Scan for the cell matching the given text and deliver its [X, Y] coordinate at center. 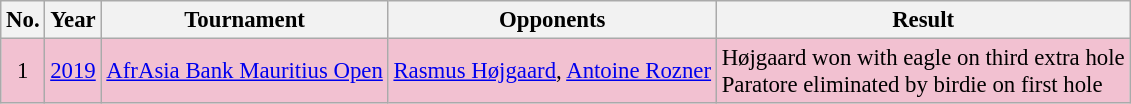
Opponents [552, 20]
2019 [73, 72]
Højgaard won with eagle on third extra holeParatore eliminated by birdie on first hole [923, 72]
AfrAsia Bank Mauritius Open [244, 72]
Rasmus Højgaard, Antoine Rozner [552, 72]
1 [23, 72]
No. [23, 20]
Year [73, 20]
Tournament [244, 20]
Result [923, 20]
